From the cell containing the given text, extract its center point as (x, y) coordinate. 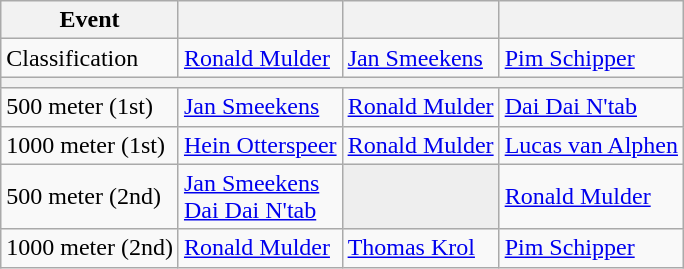
500 meter (1st) (90, 107)
Jan Smeekens Dai Dai N'tab (260, 196)
Event (90, 20)
Classification (90, 58)
500 meter (2nd) (90, 196)
1000 meter (1st) (90, 145)
Hein Otterspeer (260, 145)
1000 meter (2nd) (90, 248)
Dai Dai N'tab (591, 107)
Thomas Krol (420, 248)
Lucas van Alphen (591, 145)
